Extract the (x, y) coordinate from the center of the cell holding the provided text.  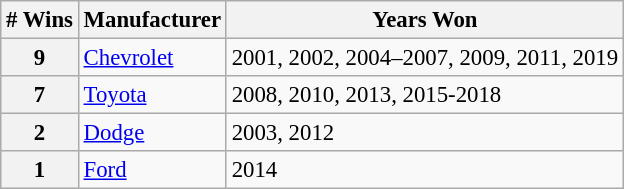
Manufacturer (152, 20)
# Wins (40, 20)
Ford (152, 170)
9 (40, 58)
7 (40, 95)
2003, 2012 (424, 133)
2008, 2010, 2013, 2015-2018 (424, 95)
Years Won (424, 20)
Dodge (152, 133)
1 (40, 170)
Chevrolet (152, 58)
2001, 2002, 2004–2007, 2009, 2011, 2019 (424, 58)
2 (40, 133)
Toyota (152, 95)
2014 (424, 170)
